Find where the given text appears and provide that cell's center as (x, y) coordinate. 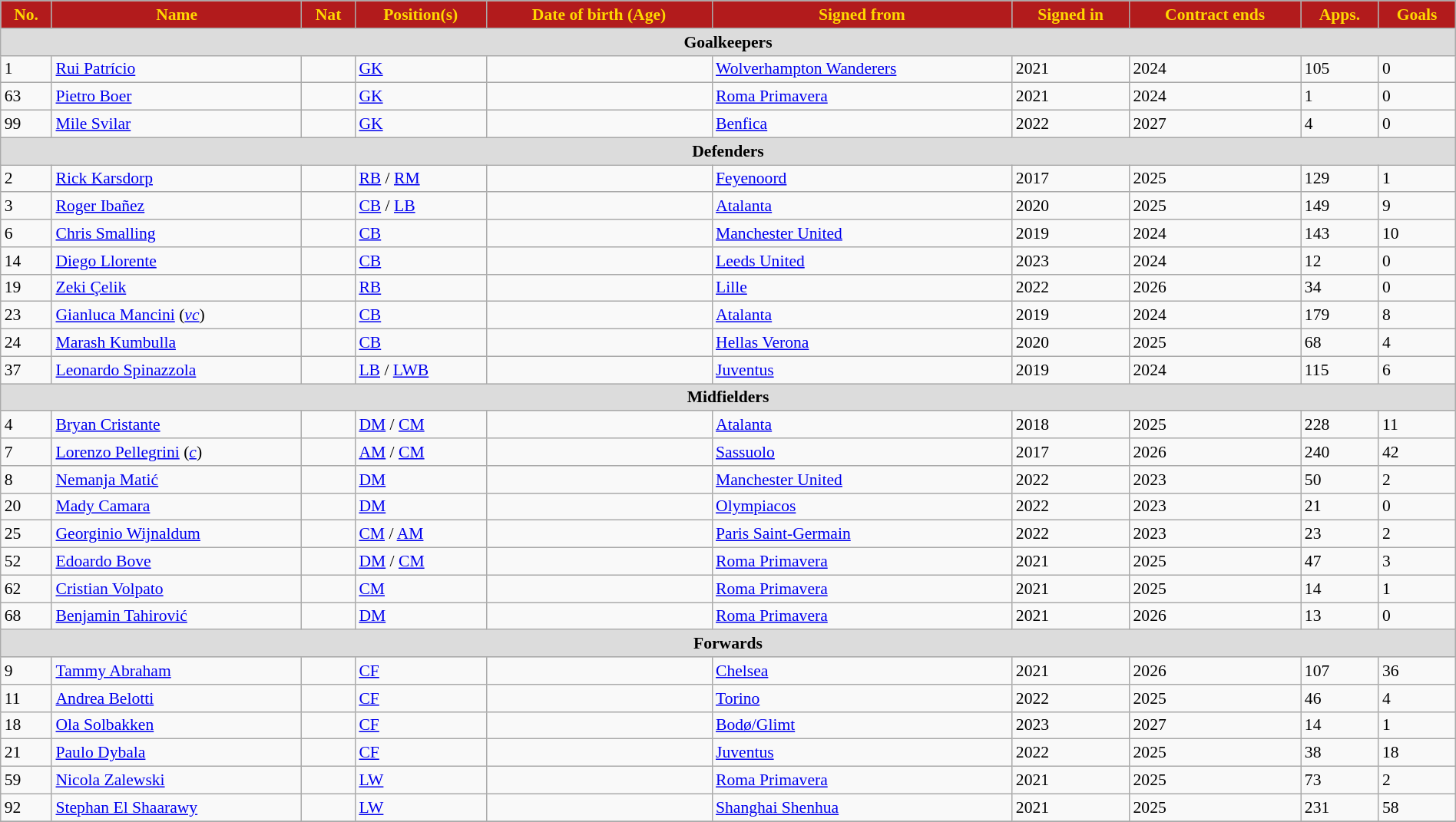
92 (26, 807)
No. (26, 15)
52 (26, 562)
Midfielders (728, 398)
RB / RM (421, 179)
Position(s) (421, 15)
CM / AM (421, 534)
Paris Saint-Germain (862, 534)
149 (1339, 206)
Nicola Zalewski (177, 781)
Gianluca Mancini (vc) (177, 315)
CB / LB (421, 206)
Benfica (862, 124)
Lille (862, 288)
73 (1339, 781)
RB (421, 288)
Feyenoord (862, 179)
Goalkeepers (728, 42)
46 (1339, 698)
20 (26, 507)
Wolverhampton Wanderers (862, 69)
179 (1339, 315)
42 (1417, 452)
Contract ends (1215, 15)
Bodø/Glimt (862, 725)
Chelsea (862, 671)
59 (26, 781)
19 (26, 288)
Marash Kumbulla (177, 343)
Forwards (728, 644)
10 (1417, 233)
228 (1339, 425)
Georginio Wijnaldum (177, 534)
Name (177, 15)
129 (1339, 179)
Olympiacos (862, 507)
Leeds United (862, 261)
58 (1417, 807)
62 (26, 589)
Rick Karsdorp (177, 179)
25 (26, 534)
Mile Svilar (177, 124)
Paulo Dybala (177, 753)
AM / CM (421, 452)
143 (1339, 233)
Ola Solbakken (177, 725)
2018 (1070, 425)
105 (1339, 69)
50 (1339, 480)
Nemanja Matić (177, 480)
Leonardo Spinazzola (177, 370)
13 (1339, 616)
24 (26, 343)
34 (1339, 288)
Edoardo Bove (177, 562)
Signed in (1070, 15)
Lorenzo Pellegrini (c) (177, 452)
Signed from (862, 15)
Stephan El Shaarawy (177, 807)
Andrea Belotti (177, 698)
Diego Llorente (177, 261)
240 (1339, 452)
Zeki Çelik (177, 288)
Sassuolo (862, 452)
Shanghai Shenhua (862, 807)
Cristian Volpato (177, 589)
7 (26, 452)
Torino (862, 698)
Hellas Verona (862, 343)
38 (1339, 753)
107 (1339, 671)
Date of birth (Age) (599, 15)
Roger Ibañez (177, 206)
Pietro Boer (177, 97)
Defenders (728, 151)
Nat (329, 15)
Goals (1417, 15)
37 (26, 370)
47 (1339, 562)
36 (1417, 671)
Apps. (1339, 15)
63 (26, 97)
Tammy Abraham (177, 671)
231 (1339, 807)
Benjamin Tahirović (177, 616)
99 (26, 124)
CM (421, 589)
Mady Camara (177, 507)
Bryan Cristante (177, 425)
12 (1339, 261)
Rui Patrício (177, 69)
Chris Smalling (177, 233)
115 (1339, 370)
LB / LWB (421, 370)
